Detect which cell encompasses the target text, then output its [X, Y] center coordinate. 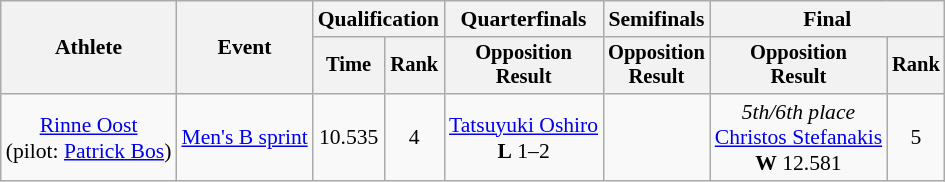
Qualification [378, 19]
Men's B sprint [244, 138]
5th/6th placeChristos StefanakisW 12.581 [798, 138]
5 [916, 138]
4 [415, 138]
10.535 [349, 138]
Rinne Oost(pilot: Patrick Bos) [89, 138]
Athlete [89, 48]
Quarterfinals [524, 19]
Time [349, 66]
Event [244, 48]
Final [828, 19]
Semifinals [656, 19]
Tatsuyuki OshiroL 1–2 [524, 138]
